Scan for the cell matching the given text and deliver its [X, Y] coordinate at center. 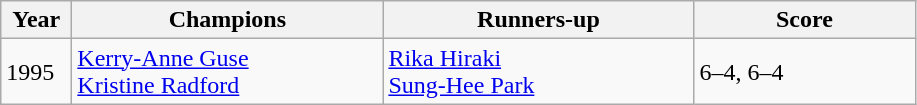
Year [36, 20]
1995 [36, 72]
Runners-up [538, 20]
Champions [228, 20]
6–4, 6–4 [804, 72]
Rika Hiraki Sung-Hee Park [538, 72]
Score [804, 20]
Kerry-Anne Guse Kristine Radford [228, 72]
